For the text-containing cell, return its midpoint in (x, y) coordinate format. 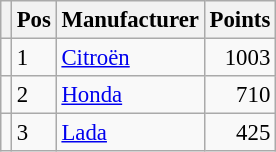
Citroën (130, 58)
425 (240, 133)
Honda (130, 95)
1 (34, 58)
Manufacturer (130, 20)
Lada (130, 133)
Points (240, 20)
2 (34, 95)
1003 (240, 58)
Pos (34, 20)
710 (240, 95)
3 (34, 133)
